Search for the cell housing the specified text and yield its [x, y] center coordinate. 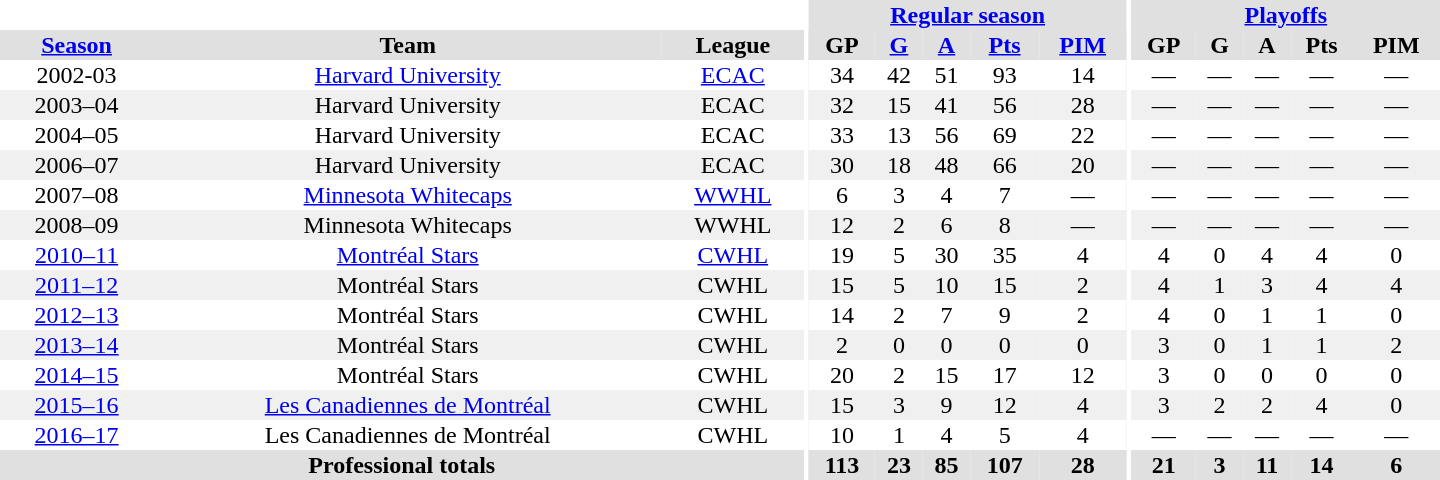
42 [899, 75]
107 [1004, 465]
51 [947, 75]
2008–09 [76, 225]
Season [76, 45]
13 [899, 135]
2013–14 [76, 345]
League [732, 45]
Team [408, 45]
2006–07 [76, 165]
113 [842, 465]
2011–12 [76, 285]
41 [947, 105]
2003–04 [76, 105]
17 [1004, 375]
69 [1004, 135]
Playoffs [1286, 15]
22 [1082, 135]
21 [1164, 465]
19 [842, 255]
2007–08 [76, 195]
8 [1004, 225]
32 [842, 105]
Professional totals [402, 465]
85 [947, 465]
Regular season [968, 15]
48 [947, 165]
2010–11 [76, 255]
2015–16 [76, 405]
35 [1004, 255]
2012–13 [76, 315]
23 [899, 465]
18 [899, 165]
66 [1004, 165]
11 [1267, 465]
33 [842, 135]
2002-03 [76, 75]
2014–15 [76, 375]
93 [1004, 75]
2004–05 [76, 135]
34 [842, 75]
2016–17 [76, 435]
